Locate the cell with the specified text and output its [X, Y] center coordinate. 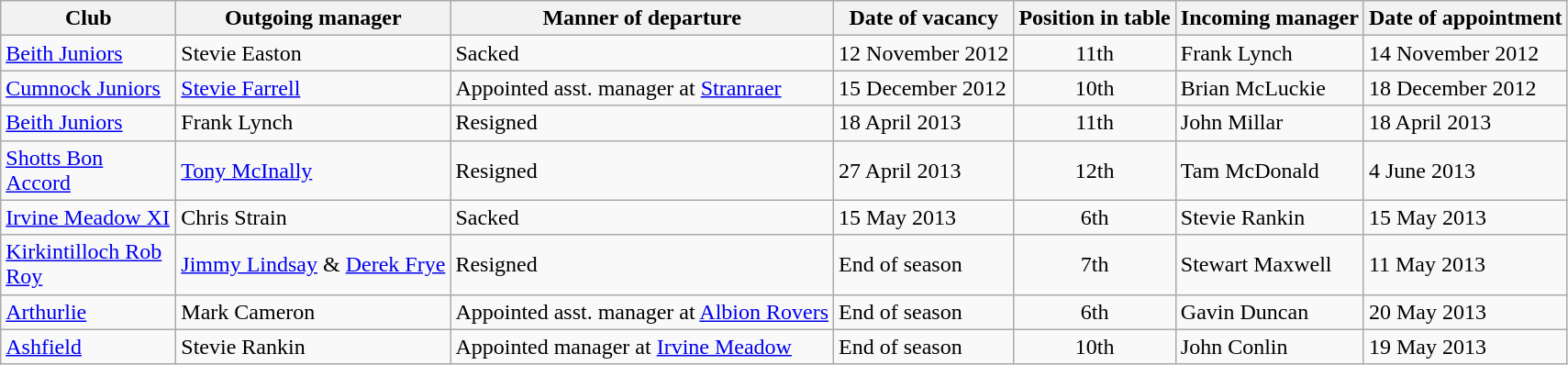
Appointed asst. manager at Stranraer [642, 88]
Cumnock Juniors [88, 88]
Gavin Duncan [1270, 312]
4 June 2013 [1465, 171]
Tony McInally [314, 171]
Arthurlie [88, 312]
Date of vacancy [924, 18]
Mark Cameron [314, 312]
Chris Strain [314, 217]
John Millar [1270, 123]
7th [1095, 264]
12th [1095, 171]
Appointed manager at Irvine Meadow [642, 347]
Outgoing manager [314, 18]
Stewart Maxwell [1270, 264]
Ashfield [88, 347]
18 December 2012 [1465, 88]
Kirkintilloch Rob Roy [88, 264]
14 November 2012 [1465, 53]
Jimmy Lindsay & Derek Frye [314, 264]
Stevie Easton [314, 53]
12 November 2012 [924, 53]
Stevie Farrell [314, 88]
Date of appointment [1465, 18]
Tam McDonald [1270, 171]
19 May 2013 [1465, 347]
Incoming manager [1270, 18]
Position in table [1095, 18]
20 May 2013 [1465, 312]
Club [88, 18]
Appointed asst. manager at Albion Rovers [642, 312]
11 May 2013 [1465, 264]
27 April 2013 [924, 171]
John Conlin [1270, 347]
Shotts Bon Accord [88, 171]
Brian McLuckie [1270, 88]
15 December 2012 [924, 88]
Manner of departure [642, 18]
Irvine Meadow XI [88, 217]
